Capture the cell that displays the provided text and extract its (x, y) central coordinate. 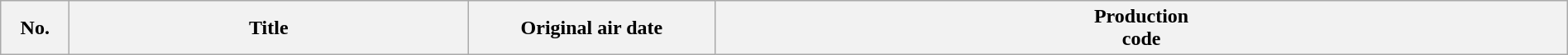
No. (35, 28)
Title (269, 28)
Original air date (592, 28)
Productioncode (1141, 28)
